Identify which cell holds the provided text, then report its [X, Y] central coordinate. 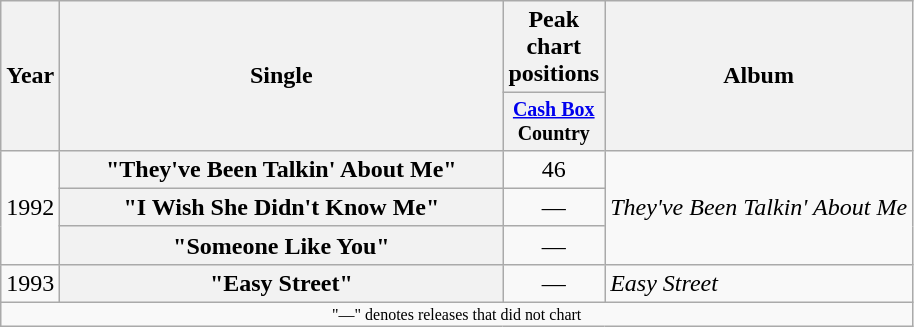
1993 [30, 283]
Peak chartpositions [554, 47]
"They've Been Talkin' About Me" [282, 169]
Year [30, 76]
1992 [30, 207]
Cash Box Country [554, 122]
Single [282, 76]
They've Been Talkin' About Me [759, 207]
"I Wish She Didn't Know Me" [282, 207]
"—" denotes releases that did not chart [457, 315]
46 [554, 169]
Easy Street [759, 283]
"Someone Like You" [282, 245]
"Easy Street" [282, 283]
Album [759, 76]
